From the cell containing the given text, extract its center point as [X, Y] coordinate. 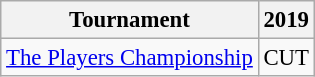
The Players Championship [130, 58]
2019 [286, 20]
Tournament [130, 20]
CUT [286, 58]
